Detect which cell encompasses the target text, then output its [X, Y] center coordinate. 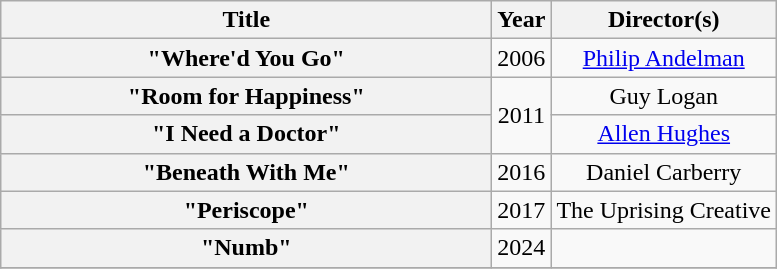
2016 [522, 172]
"Beneath With Me" [246, 172]
2017 [522, 210]
"Periscope" [246, 210]
"I Need a Doctor" [246, 134]
Year [522, 20]
Daniel Carberry [664, 172]
2006 [522, 58]
Allen Hughes [664, 134]
Guy Logan [664, 96]
"Where'd You Go" [246, 58]
"Room for Happiness" [246, 96]
"Numb" [246, 248]
Philip Andelman [664, 58]
The Uprising Creative [664, 210]
2011 [522, 115]
Title [246, 20]
2024 [522, 248]
Director(s) [664, 20]
